Detect which cell encompasses the target text, then output its (X, Y) center coordinate. 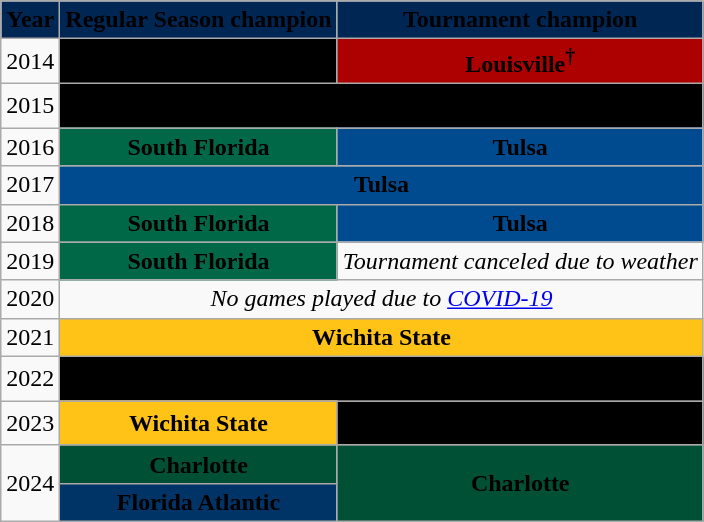
2014 (30, 62)
2017 (30, 185)
2021 (30, 337)
Florida Atlantic (198, 502)
2019 (30, 261)
2015 (30, 106)
2020 (30, 299)
No games played due to COVID-19 (382, 299)
Tournament canceled due to weather (520, 261)
2022 (30, 378)
Louisville† (520, 62)
Regular Season champion (198, 20)
2018 (30, 223)
Tournament champion (520, 20)
2024 (30, 483)
2016 (30, 147)
2023 (30, 424)
Year (30, 20)
